Provide the [x, y] coordinate of the cell's center where the given text is located.  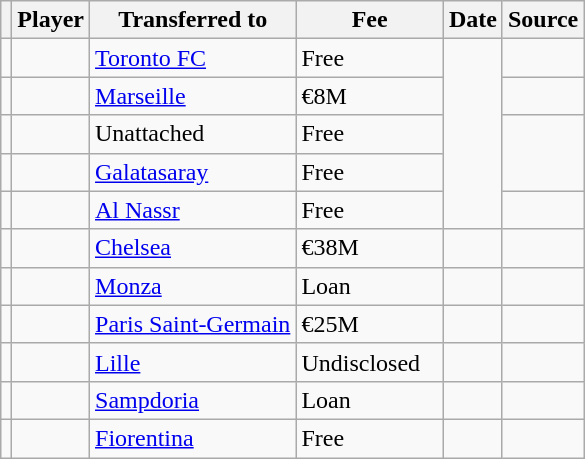
Source [542, 20]
Unattached [193, 134]
€38M [370, 248]
Lille [193, 362]
€25M [370, 324]
Undisclosed [370, 362]
Marseille [193, 96]
Transferred to [193, 20]
Al Nassr [193, 210]
Player [51, 20]
Fee [370, 20]
Monza [193, 286]
Sampdoria [193, 400]
Date [472, 20]
Toronto FC [193, 58]
Chelsea [193, 248]
€8M [370, 96]
Galatasaray [193, 172]
Fiorentina [193, 438]
Paris Saint-Germain [193, 324]
